Detect which cell encompasses the target text, then output its (X, Y) center coordinate. 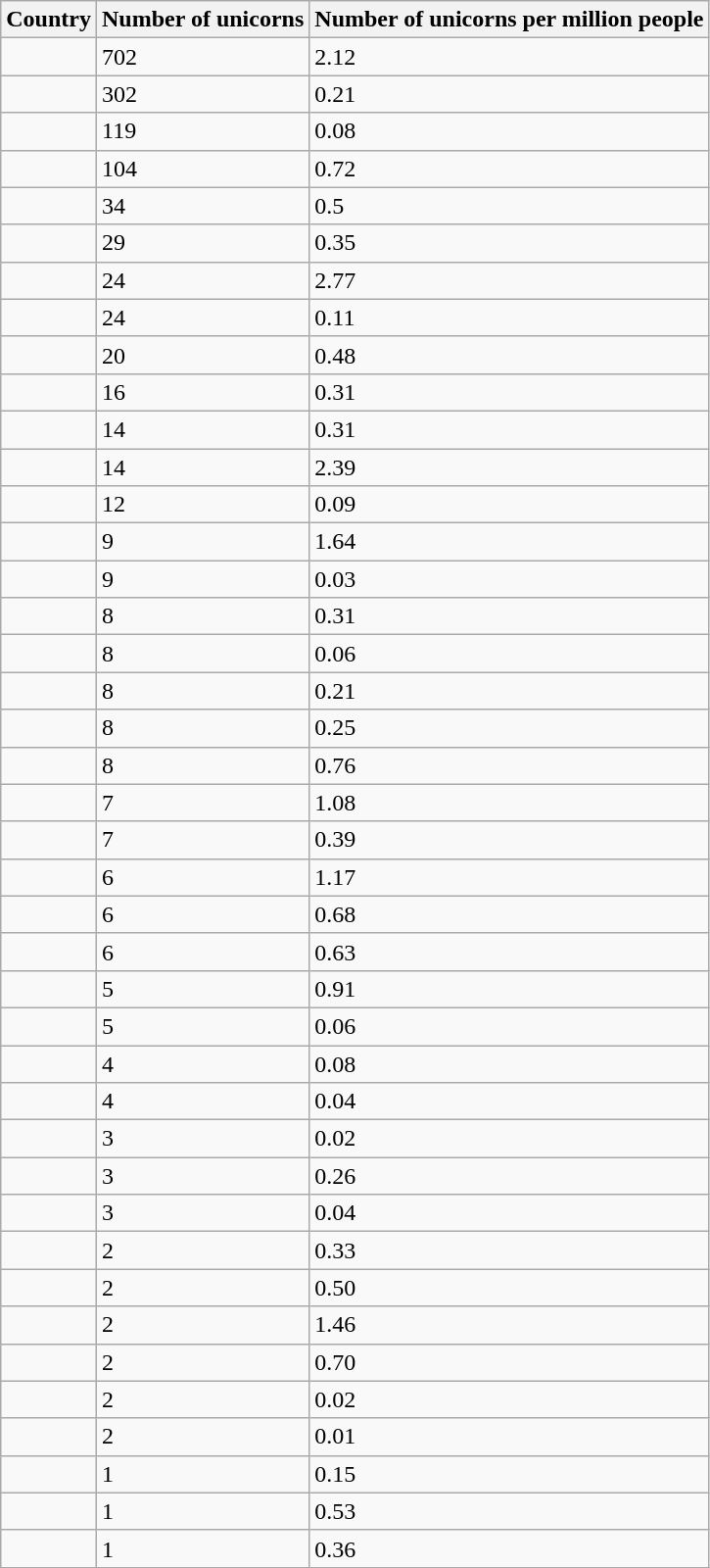
0.03 (509, 579)
2.39 (509, 467)
1.17 (509, 877)
119 (202, 131)
302 (202, 94)
0.72 (509, 169)
0.70 (509, 1362)
1.46 (509, 1325)
0.09 (509, 505)
0.33 (509, 1250)
0.36 (509, 1548)
1.08 (509, 803)
0.5 (509, 206)
0.35 (509, 243)
0.76 (509, 765)
0.39 (509, 840)
0.01 (509, 1437)
16 (202, 392)
20 (202, 355)
0.26 (509, 1176)
0.50 (509, 1288)
0.25 (509, 728)
0.91 (509, 989)
2.12 (509, 57)
Number of unicorns (202, 20)
34 (202, 206)
104 (202, 169)
0.15 (509, 1474)
0.11 (509, 318)
29 (202, 243)
Country (49, 20)
0.63 (509, 952)
702 (202, 57)
0.48 (509, 355)
0.53 (509, 1511)
2.77 (509, 280)
0.68 (509, 914)
12 (202, 505)
Number of unicorns per million people (509, 20)
1.64 (509, 542)
